Output the [X, Y] coordinate of the center of the cell containing the given text.  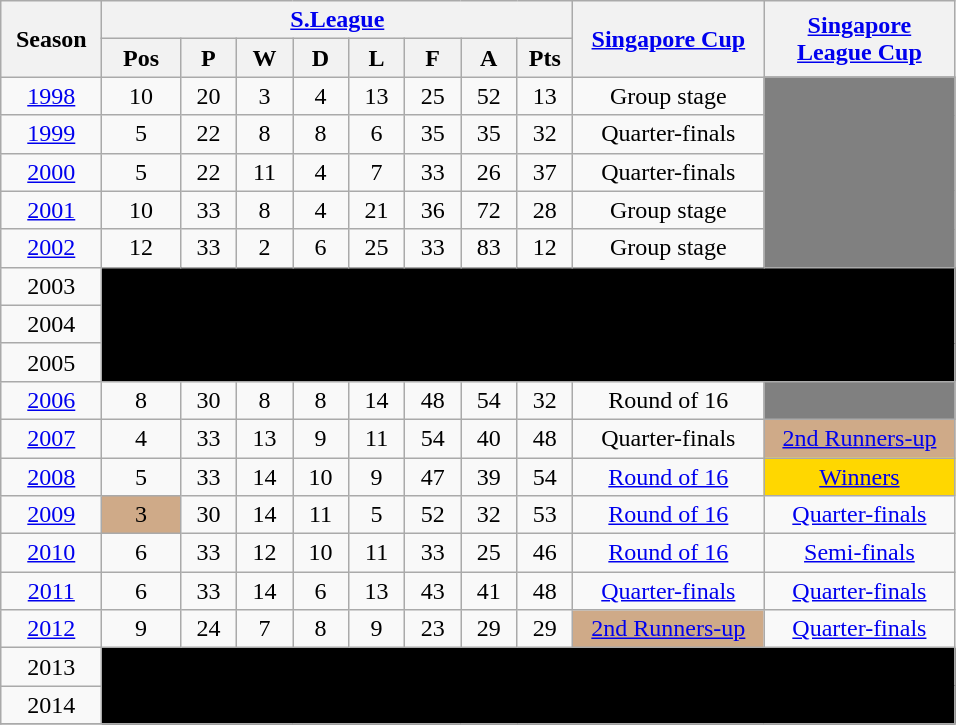
Singapore League Cup [860, 39]
37 [545, 172]
2006 [52, 400]
26 [489, 172]
36 [433, 210]
Singapore Cup [668, 39]
2003 [52, 286]
2002 [52, 248]
2008 [52, 477]
Pos [142, 58]
2012 [52, 629]
Pts [545, 58]
2 [264, 248]
47 [433, 477]
46 [545, 553]
40 [489, 438]
2013 [52, 667]
72 [489, 210]
S.League [338, 20]
Winners [860, 477]
2005 [52, 362]
2007 [52, 438]
Season [52, 39]
P [208, 58]
20 [208, 96]
2001 [52, 210]
21 [377, 210]
A [489, 58]
2011 [52, 591]
2004 [52, 324]
39 [489, 477]
2000 [52, 172]
41 [489, 591]
2010 [52, 553]
Semi-finals [860, 553]
53 [545, 515]
1998 [52, 96]
D [320, 58]
23 [433, 629]
F [433, 58]
2009 [52, 515]
24 [208, 629]
83 [489, 248]
W [264, 58]
1999 [52, 134]
L [377, 58]
43 [433, 591]
28 [545, 210]
2014 [52, 705]
